Scan for the cell matching the given text and deliver its (X, Y) coordinate at center. 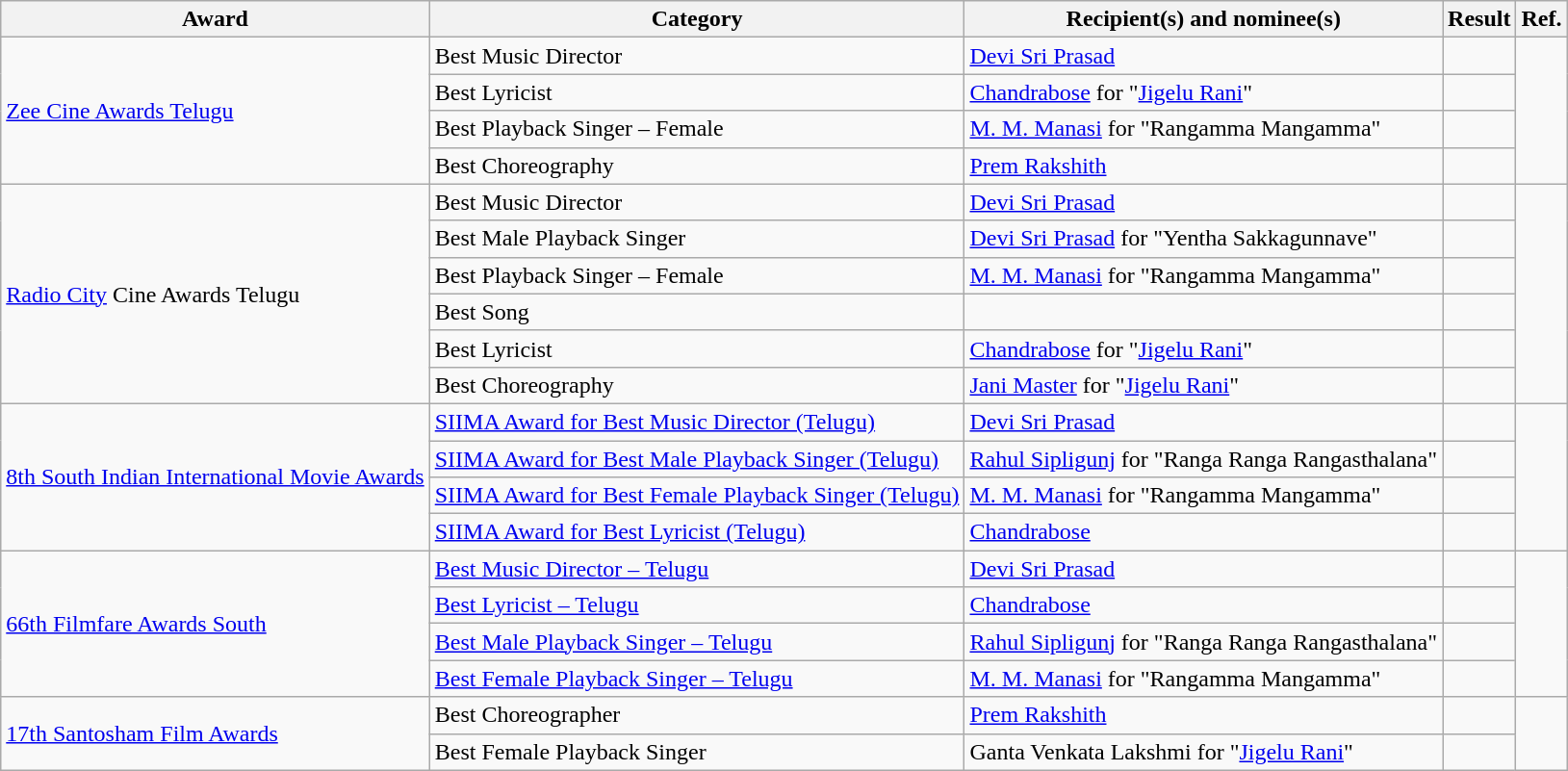
SIIMA Award for Best Music Director (Telugu) (697, 422)
Best Song (697, 312)
66th Filmfare Awards South (216, 624)
Devi Sri Prasad for "Yentha Sakkagunnave" (1203, 239)
Best Female Playback Singer (697, 752)
SIIMA Award for Best Lyricist (Telugu) (697, 532)
Category (697, 19)
Best Female Playback Singer – Telugu (697, 679)
SIIMA Award for Best Male Playback Singer (Telugu) (697, 459)
Ref. (1542, 19)
Best Choreographer (697, 715)
8th South Indian International Movie Awards (216, 476)
Recipient(s) and nominee(s) (1203, 19)
Best Male Playback Singer (697, 239)
17th Santosham Film Awards (216, 733)
Best Music Director – Telugu (697, 569)
Best Lyricist – Telugu (697, 605)
Jani Master for "Jigelu Rani" (1203, 385)
Best Male Playback Singer – Telugu (697, 642)
Zee Cine Awards Telugu (216, 111)
Result (1479, 19)
Ganta Venkata Lakshmi for "Jigelu Rani" (1203, 752)
SIIMA Award for Best Female Playback Singer (Telugu) (697, 496)
Award (216, 19)
Radio City Cine Awards Telugu (216, 294)
